Locate the cell with the specified text and output its [x, y] center coordinate. 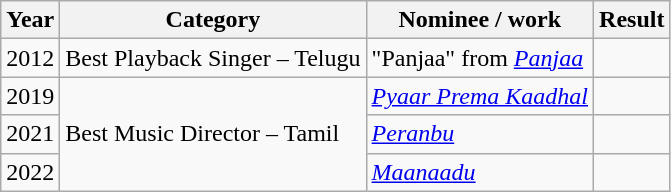
Result [632, 20]
Maanaadu [480, 172]
Category [213, 20]
Nominee / work [480, 20]
Pyaar Prema Kaadhal [480, 96]
2019 [30, 96]
Best Playback Singer – Telugu [213, 58]
2021 [30, 134]
"Panjaa" from Panjaa [480, 58]
Year [30, 20]
Best Music Director – Tamil [213, 134]
2012 [30, 58]
2022 [30, 172]
Peranbu [480, 134]
